From the cell containing the given text, extract its center point as [X, Y] coordinate. 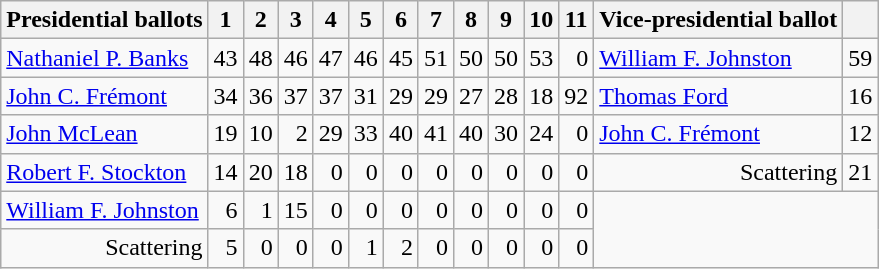
Presidential ballots [104, 20]
48 [260, 58]
8 [470, 20]
53 [542, 58]
4 [330, 20]
36 [260, 96]
59 [860, 58]
34 [226, 96]
Nathaniel P. Banks [104, 58]
12 [860, 134]
11 [576, 20]
Vice-presidential ballot [718, 20]
31 [366, 96]
9 [506, 20]
15 [296, 210]
43 [226, 58]
14 [226, 172]
45 [400, 58]
33 [366, 134]
51 [436, 58]
21 [860, 172]
20 [260, 172]
92 [576, 96]
30 [506, 134]
27 [470, 96]
19 [226, 134]
28 [506, 96]
7 [436, 20]
41 [436, 134]
Robert F. Stockton [104, 172]
47 [330, 58]
16 [860, 96]
24 [542, 134]
3 [296, 20]
Thomas Ford [718, 96]
John McLean [104, 134]
